Determine the [x, y] coordinate at the center of the cell enclosing the given text.  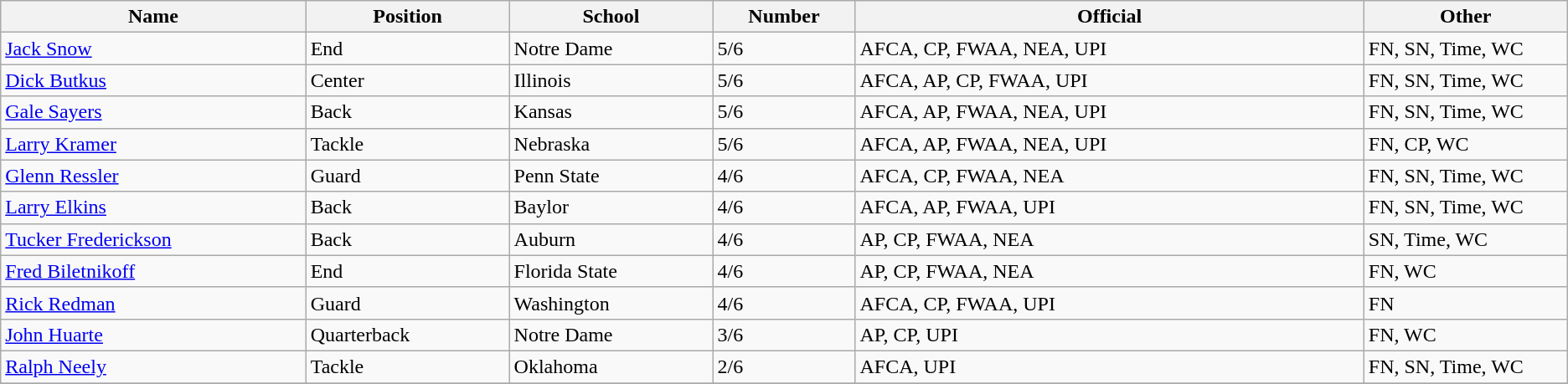
Auburn [611, 239]
AFCA, CP, FWAA, UPI [1109, 303]
Oklahoma [611, 366]
AFCA, UPI [1109, 366]
Florida State [611, 271]
Quarterback [407, 335]
Larry Elkins [153, 207]
AFCA, CP, FWAA, NEA [1109, 176]
AFCA, AP, CP, FWAA, UPI [1109, 80]
Rick Redman [153, 303]
Illinois [611, 80]
School [611, 17]
Tucker Frederickson [153, 239]
Gale Sayers [153, 112]
FN, CP, WC [1466, 144]
Position [407, 17]
Nebraska [611, 144]
Ralph Neely [153, 366]
AP, CP, UPI [1109, 335]
Kansas [611, 112]
Number [784, 17]
FN [1466, 303]
Dick Butkus [153, 80]
2/6 [784, 366]
SN, Time, WC [1466, 239]
Glenn Ressler [153, 176]
3/6 [784, 335]
Jack Snow [153, 49]
Washington [611, 303]
Center [407, 80]
John Huarte [153, 335]
Official [1109, 17]
Other [1466, 17]
AFCA, AP, FWAA, UPI [1109, 207]
Penn State [611, 176]
Fred Biletnikoff [153, 271]
Baylor [611, 207]
Name [153, 17]
AFCA, CP, FWAA, NEA, UPI [1109, 49]
Larry Kramer [153, 144]
